Extract the (X, Y) coordinate from the center of the cell holding the provided text.  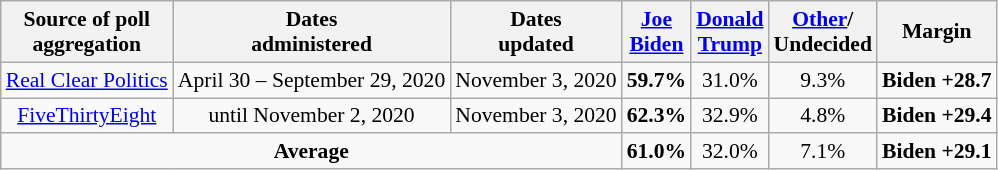
April 30 – September 29, 2020 (312, 80)
32.9% (730, 116)
32.0% (730, 152)
61.0% (656, 152)
Average (312, 152)
Biden +29.4 (937, 116)
Real Clear Politics (87, 80)
DonaldTrump (730, 32)
59.7% (656, 80)
Biden +28.7 (937, 80)
9.3% (822, 80)
Dates administered (312, 32)
until November 2, 2020 (312, 116)
Biden +29.1 (937, 152)
Dates updated (536, 32)
31.0% (730, 80)
7.1% (822, 152)
Other/Undecided (822, 32)
4.8% (822, 116)
FiveThirtyEight (87, 116)
Margin (937, 32)
Source of pollaggregation (87, 32)
62.3% (656, 116)
JoeBiden (656, 32)
